Provide the (x, y) coordinate of the cell's center where the given text is located.  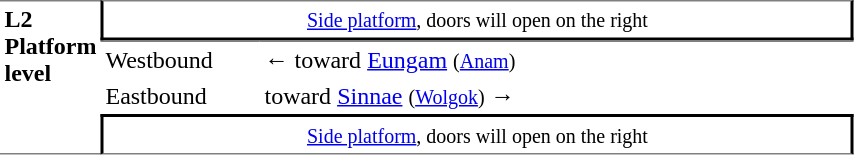
L2Platform level (50, 77)
← toward Eungam (Anam) (557, 59)
toward Sinnae (Wolgok) → (557, 96)
Westbound (180, 59)
Eastbound (180, 96)
